Determine the (x, y) coordinate at the center of the cell enclosing the given text.  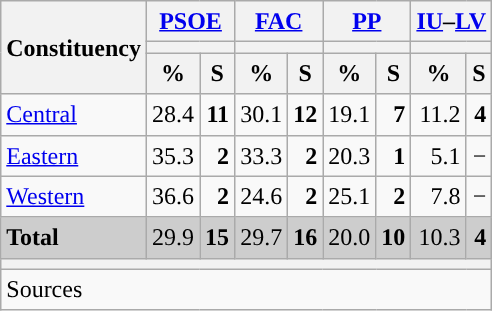
5.1 (438, 156)
28.4 (172, 114)
Western (74, 196)
10 (394, 238)
PSOE (190, 22)
20.3 (350, 156)
Central (74, 114)
Sources (246, 290)
36.6 (172, 196)
33.3 (262, 156)
12 (306, 114)
7.8 (438, 196)
7 (394, 114)
FAC (279, 22)
Eastern (74, 156)
Total (74, 238)
11.2 (438, 114)
20.0 (350, 238)
15 (218, 238)
Constituency (74, 48)
35.3 (172, 156)
29.7 (262, 238)
24.6 (262, 196)
IU–LV (452, 22)
10.3 (438, 238)
1 (394, 156)
11 (218, 114)
25.1 (350, 196)
30.1 (262, 114)
19.1 (350, 114)
16 (306, 238)
29.9 (172, 238)
PP (367, 22)
